Return the [X, Y] coordinate for the center point of the cell that contains the specified text.  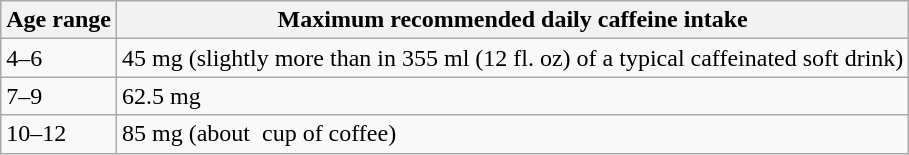
62.5 mg [512, 96]
45 mg (slightly more than in 355 ml (12 fl. oz) of a typical caffeinated soft drink) [512, 58]
Maximum recommended daily caffeine intake [512, 20]
4–6 [59, 58]
85 mg (about cup of coffee) [512, 134]
7–9 [59, 96]
Age range [59, 20]
10–12 [59, 134]
